Locate the cell with the specified text and output its (x, y) center coordinate. 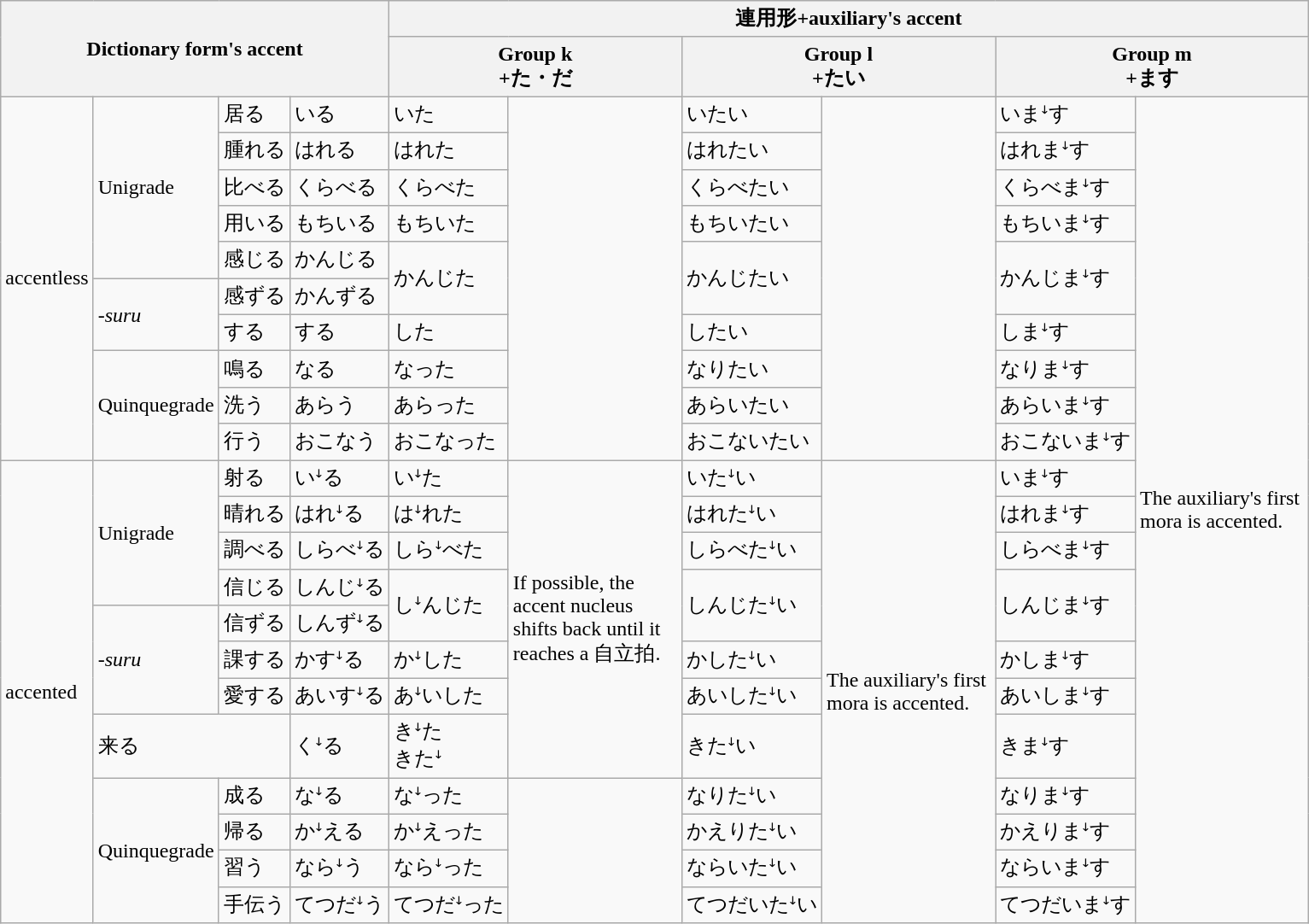
くらべる (339, 188)
かんじまꜜす (1066, 278)
かえりたꜜい (751, 832)
もちいまꜜす (1066, 224)
はれる (339, 150)
accented (47, 691)
きまꜜす (1066, 746)
かꜜえる (339, 832)
かんずる (339, 297)
比べる (254, 188)
あいしたꜜい (751, 697)
かんじた (448, 278)
課する (254, 659)
かしたꜜい (751, 659)
おこないたい (751, 442)
なꜜる (339, 796)
もちいた (448, 224)
用いる (254, 224)
なꜜった (448, 796)
しんじꜜる (339, 588)
ならꜜう (339, 869)
あらいたい (751, 405)
はれꜜる (339, 514)
てつだꜜう (339, 905)
あらいまꜜす (1066, 405)
しんずꜜる (339, 623)
くらべたい (751, 188)
ならꜜった (448, 869)
来る (191, 746)
はれたい (751, 150)
しꜜんじた (448, 605)
くらべまꜜす (1066, 188)
感ずる (254, 297)
かꜜえった (448, 832)
Group k+た・だ (535, 67)
きたꜜい (751, 746)
鳴る (254, 369)
あらった (448, 405)
Group m+ます (1153, 67)
したい (751, 333)
居る (254, 114)
くらべた (448, 188)
おこないまꜜす (1066, 442)
調べる (254, 552)
くꜜる (339, 746)
きꜜたきたꜜ (448, 746)
腫れる (254, 150)
If possible, the accent nucleus shifts back until it reaches a 自立拍. (594, 618)
あいしまꜜす (1066, 697)
おこなう (339, 442)
てつだꜜった (448, 905)
しんじたꜜい (751, 605)
ならいたꜜい (751, 869)
射る (254, 478)
かすꜜる (339, 659)
はれたꜜい (751, 514)
てつだいたꜜい (751, 905)
感じる (254, 260)
しらꜜべた (448, 552)
なった (448, 369)
もちいる (339, 224)
信ずる (254, 623)
しまꜜす (1066, 333)
信じる (254, 588)
いたい (751, 114)
しんじまꜜす (1066, 605)
連用形+auxiliary's accent (849, 19)
いたꜜい (751, 478)
しらべまꜜす (1066, 552)
洗う (254, 405)
なる (339, 369)
いた (448, 114)
帰る (254, 832)
あꜜいした (448, 697)
かしまꜜす (1066, 659)
なりたい (751, 369)
した (448, 333)
てつだいまꜜす (1066, 905)
もちいたい (751, 224)
いꜜた (448, 478)
晴れる (254, 514)
Group l+たい (839, 67)
しらべたꜜい (751, 552)
ならいまꜜす (1066, 869)
行う (254, 442)
愛する (254, 697)
手伝う (254, 905)
かんじる (339, 260)
習う (254, 869)
しらべꜜる (339, 552)
かꜜした (448, 659)
いる (339, 114)
accentless (47, 278)
おこなった (448, 442)
Dictionary form's accent (195, 49)
かんじたい (751, 278)
かえりまꜜす (1066, 832)
はれた (448, 150)
あらう (339, 405)
成る (254, 796)
あいすꜜる (339, 697)
いꜜる (339, 478)
なりたꜜい (751, 796)
はꜜれた (448, 514)
